Find where the given text appears and provide that cell's center as [x, y] coordinate. 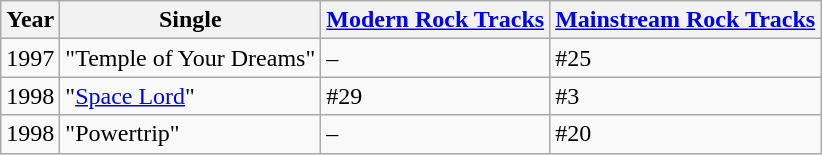
#25 [686, 58]
#3 [686, 96]
"Temple of Your Dreams" [190, 58]
1997 [30, 58]
#20 [686, 134]
Single [190, 20]
Mainstream Rock Tracks [686, 20]
#29 [436, 96]
Year [30, 20]
Modern Rock Tracks [436, 20]
"Space Lord" [190, 96]
"Powertrip" [190, 134]
